Extract the [X, Y] coordinate from the center of the cell holding the provided text.  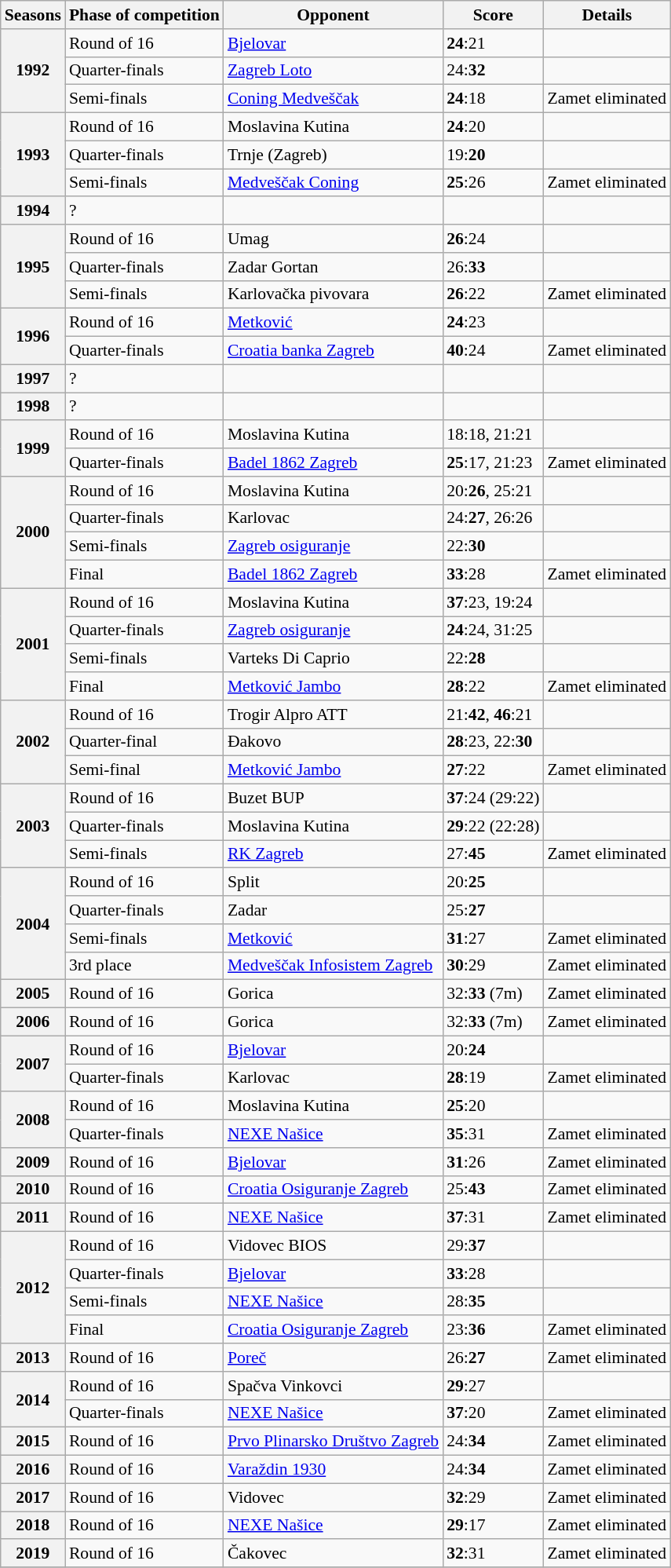
22:30 [493, 546]
29:37 [493, 1246]
Seasons [33, 15]
Karlovačka pivovara [333, 294]
24:23 [493, 323]
24:32 [493, 71]
24:27, 26:26 [493, 518]
Croatia banka Zagreb [333, 351]
1997 [33, 378]
30:29 [493, 966]
26:22 [493, 294]
Zagreb Loto [333, 71]
Buzet BUP [333, 799]
2011 [33, 1218]
2018 [33, 1526]
2017 [33, 1497]
1996 [33, 336]
31:27 [493, 938]
1998 [33, 407]
2013 [33, 1358]
Coning Medveščak [333, 99]
35:31 [493, 1134]
1999 [33, 449]
Trnje (Zagreb) [333, 155]
20:26, 25:21 [493, 491]
29:27 [493, 1386]
Quarter-final [144, 742]
2003 [33, 826]
1993 [33, 155]
27:45 [493, 854]
Prvo Plinarsko Društvo Zagreb [333, 1442]
2004 [33, 924]
1995 [33, 267]
32:29 [493, 1497]
2010 [33, 1190]
2008 [33, 1120]
26:27 [493, 1358]
23:36 [493, 1330]
32:31 [493, 1554]
19:20 [493, 155]
28:19 [493, 1078]
2009 [33, 1162]
18:18, 21:21 [493, 435]
28:22 [493, 686]
25:20 [493, 1106]
22:28 [493, 659]
Đakovo [333, 742]
24:20 [493, 127]
2015 [33, 1442]
24:21 [493, 43]
29:22 (22:28) [493, 826]
1992 [33, 71]
Phase of competition [144, 15]
Vidovec [333, 1497]
26:24 [493, 239]
27:22 [493, 770]
Poreč [333, 1358]
28:23, 22:30 [493, 742]
2005 [33, 994]
2016 [33, 1470]
2006 [33, 1022]
Zadar Gortan [333, 267]
Split [333, 883]
Varaždin 1930 [333, 1470]
28:35 [493, 1302]
Umag [333, 239]
25:27 [493, 910]
2014 [33, 1399]
25:17, 21:23 [493, 462]
24:24, 31:25 [493, 630]
40:24 [493, 351]
2007 [33, 1063]
2012 [33, 1288]
Zadar [333, 910]
37:23, 19:24 [493, 602]
31:26 [493, 1162]
37:31 [493, 1218]
Varteks Di Caprio [333, 659]
Score [493, 15]
21:42, 46:21 [493, 715]
2001 [33, 644]
Spačva Vinkovci [333, 1386]
RK Zagreb [333, 854]
26:33 [493, 267]
29:17 [493, 1526]
3rd place [144, 966]
37:20 [493, 1413]
1994 [33, 211]
Medveščak Coning [333, 183]
Čakovec [333, 1554]
20:24 [493, 1050]
25:43 [493, 1190]
20:25 [493, 883]
2019 [33, 1554]
37:24 (29:22) [493, 799]
Opponent [333, 15]
25:26 [493, 183]
Semi-final [144, 770]
Details [607, 15]
Trogir Alpro ATT [333, 715]
Medveščak Infosistem Zagreb [333, 966]
Vidovec BIOS [333, 1246]
2000 [33, 532]
2002 [33, 743]
24:18 [493, 99]
